Capture the cell that displays the provided text and extract its [X, Y] central coordinate. 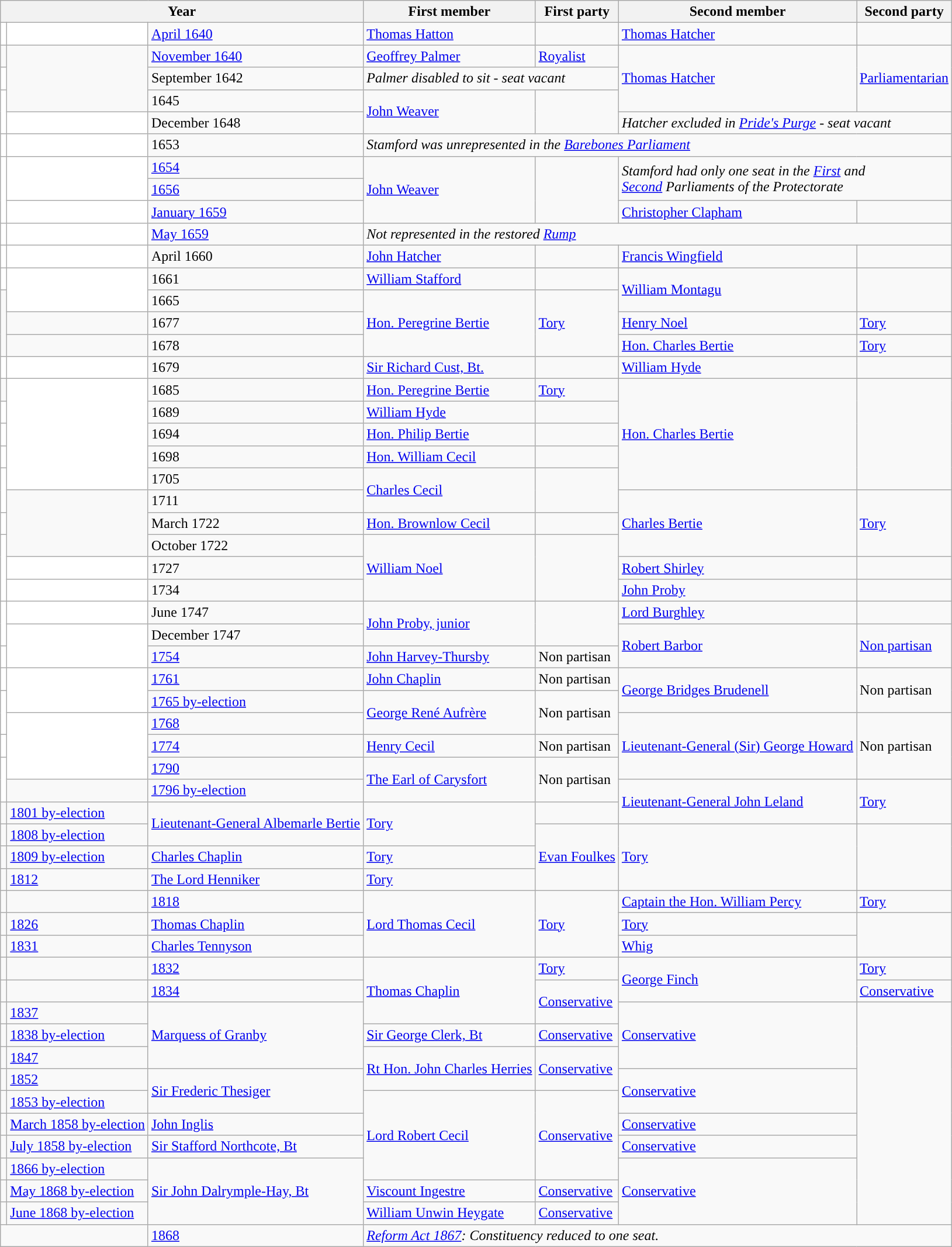
Lieutenant-General (Sir) George Howard [738, 746]
Hon. Brownlow Cecil [449, 523]
Viscount Ingestre [449, 1191]
1677 [255, 323]
1694 [255, 434]
1809 by-election [78, 857]
December 1648 [255, 123]
Charles Tennyson [255, 946]
June 1868 by-election [78, 1213]
George Finch [738, 979]
The Lord Henniker [255, 879]
Sir Stafford Northcote, Bt [255, 1146]
1818 [255, 901]
April 1660 [255, 256]
Sir Frederic Thesiger [255, 1091]
John Harvey-Thursby [449, 657]
Captain the Hon. William Percy [738, 901]
Evan Foulkes [577, 857]
1653 [255, 145]
October 1722 [255, 545]
Lieutenant-General John Leland [738, 802]
Hon. Philip Bertie [449, 434]
Reform Act 1867: Constituency reduced to one seat. [658, 1235]
Lord Robert Cecil [449, 1135]
Not represented in the restored Rump [658, 234]
Lord Burghley [738, 612]
1689 [255, 412]
The Earl of Carysfort [449, 779]
1774 [255, 746]
Sir John Dalrymple-Hay, Bt [255, 1191]
William Noel [449, 568]
Stamford had only one seat in the First and Second Parliaments of the Protectorate [785, 178]
November 1640 [255, 56]
Sir Richard Cust, Bt. [449, 368]
April 1640 [255, 34]
Thomas Hatton [449, 34]
Robert Barbor [738, 645]
1790 [255, 768]
Whig [738, 946]
Second party [905, 12]
1661 [255, 279]
Hon. William Cecil [449, 457]
Rt Hon. John Charles Herries [449, 1069]
1698 [255, 457]
John Proby, junior [449, 623]
March 1722 [255, 523]
William Montagu [738, 290]
Palmer disabled to sit - seat vacant [491, 78]
1705 [255, 479]
1754 [255, 657]
1801 by-election [78, 813]
May 1868 by-election [78, 1191]
Henry Noel [738, 323]
Charles Cecil [449, 490]
December 1747 [255, 634]
William Unwin Heygate [449, 1213]
September 1642 [255, 78]
1838 by-election [78, 1035]
1831 [78, 946]
Marquess of Granby [255, 1035]
1796 by-election [255, 790]
July 1858 by-election [78, 1146]
1645 [255, 101]
1765 by-election [255, 702]
Stamford was unrepresented in the Barebones Parliament [658, 145]
Royalist [577, 56]
1685 [255, 390]
1678 [255, 346]
William Stafford [449, 279]
1826 [78, 924]
May 1659 [255, 234]
Charles Bertie [738, 523]
1761 [255, 679]
Lieutenant-General Albemarle Bertie [255, 824]
Geoffrey Palmer [449, 56]
1868 [255, 1235]
1768 [255, 724]
Sir George Clerk, Bt [449, 1035]
1866 by-election [78, 1169]
1656 [255, 189]
1847 [78, 1058]
Charles Chaplin [255, 857]
George Bridges Brudenell [738, 690]
John Hatcher [449, 256]
Henry Cecil [449, 746]
1834 [255, 991]
1852 [78, 1080]
Francis Wingfield [738, 256]
1808 by-election [78, 835]
1711 [255, 501]
June 1747 [255, 612]
1837 [78, 1013]
Robert Shirley [738, 568]
John Inglis [255, 1124]
Second member [738, 12]
First member [449, 12]
Hatcher excluded in Pride's Purge - seat vacant [785, 123]
March 1858 by-election [78, 1124]
Christopher Clapham [738, 212]
John Chaplin [449, 679]
1812 [78, 879]
1679 [255, 368]
John Proby [738, 590]
1665 [255, 301]
Lord Thomas Cecil [449, 924]
First party [577, 12]
1654 [255, 167]
1727 [255, 568]
1734 [255, 590]
1853 by-election [78, 1102]
1832 [255, 968]
Year [182, 12]
Parliamentarian [905, 78]
George René Aufrère [449, 713]
January 1659 [255, 212]
